Identify which cell holds the provided text, then report its (x, y) central coordinate. 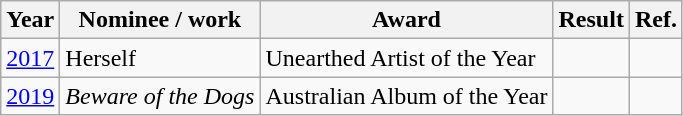
Beware of the Dogs (160, 96)
Herself (160, 58)
Result (591, 20)
Unearthed Artist of the Year (406, 58)
2019 (30, 96)
Award (406, 20)
2017 (30, 58)
Nominee / work (160, 20)
Year (30, 20)
Ref. (656, 20)
Australian Album of the Year (406, 96)
